From the cell containing the given text, extract its center point as [x, y] coordinate. 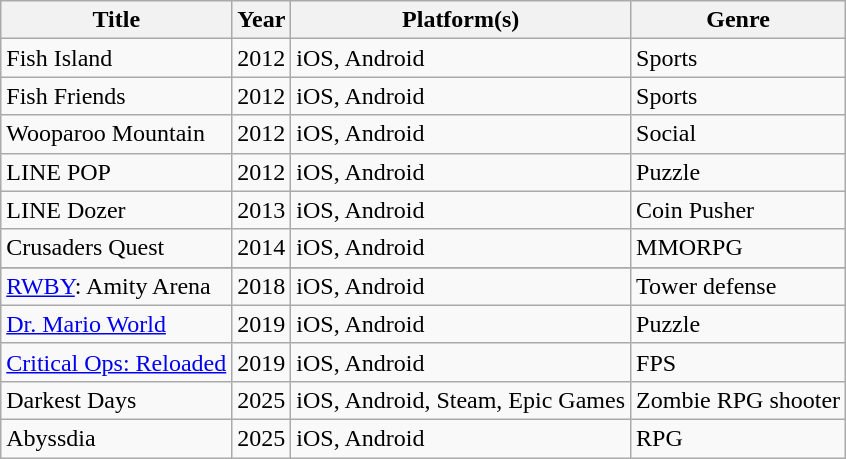
Darkest Days [116, 400]
Year [262, 20]
Zombie RPG shooter [738, 400]
LINE Dozer [116, 210]
Social [738, 134]
Coin Pusher [738, 210]
LINE POP [116, 172]
Dr. Mario World [116, 324]
Tower defense [738, 286]
Fish Island [116, 58]
FPS [738, 362]
Title [116, 20]
MMORPG [738, 248]
iOS, Android, Steam, Epic Games [461, 400]
Platform(s) [461, 20]
2013 [262, 210]
Crusaders Quest [116, 248]
Genre [738, 20]
Abyssdia [116, 438]
2014 [262, 248]
2018 [262, 286]
Fish Friends [116, 96]
Wooparoo Mountain [116, 134]
RPG [738, 438]
RWBY: Amity Arena [116, 286]
Critical Ops: Reloaded [116, 362]
